Locate the cell with the specified text and output its [X, Y] center coordinate. 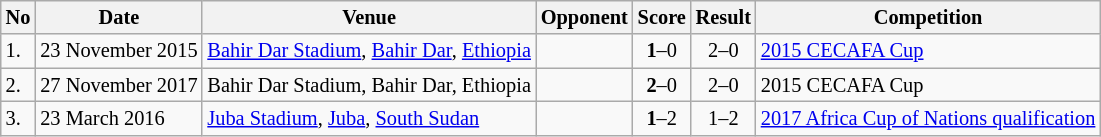
1. [18, 51]
Date [118, 17]
Opponent [584, 17]
Competition [928, 17]
Venue [368, 17]
Juba Stadium, Juba, South Sudan [368, 118]
Result [724, 17]
No [18, 17]
2017 Africa Cup of Nations qualification [928, 118]
23 November 2015 [118, 51]
3. [18, 118]
Score [662, 17]
1–0 [662, 51]
23 March 2016 [118, 118]
2. [18, 85]
27 November 2017 [118, 85]
